Extract the (X, Y) coordinate from the center of the cell holding the provided text.  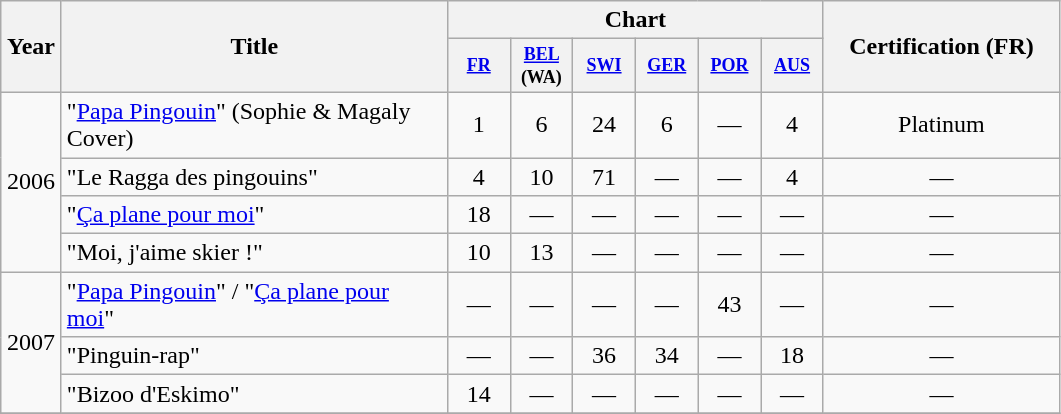
71 (604, 177)
SWI (604, 66)
2006 (32, 182)
Year (32, 47)
43 (730, 304)
BEL (WA) (542, 66)
1 (478, 124)
36 (604, 356)
24 (604, 124)
2007 (32, 342)
13 (542, 253)
Certification (FR) (941, 47)
"Papa Pingouin" / "Ça plane pour moi" (254, 304)
34 (666, 356)
GER (666, 66)
14 (478, 394)
Chart (635, 20)
AUS (792, 66)
"Le Ragga des pingouins" (254, 177)
POR (730, 66)
"Papa Pingouin" (Sophie & Magaly Cover) (254, 124)
FR (478, 66)
"Pinguin-rap" (254, 356)
"Ça plane pour moi" (254, 215)
Platinum (941, 124)
"Bizoo d'Eskimo" (254, 394)
"Moi, j'aime skier !" (254, 253)
Title (254, 47)
